Identify which cell holds the provided text, then report its [x, y] central coordinate. 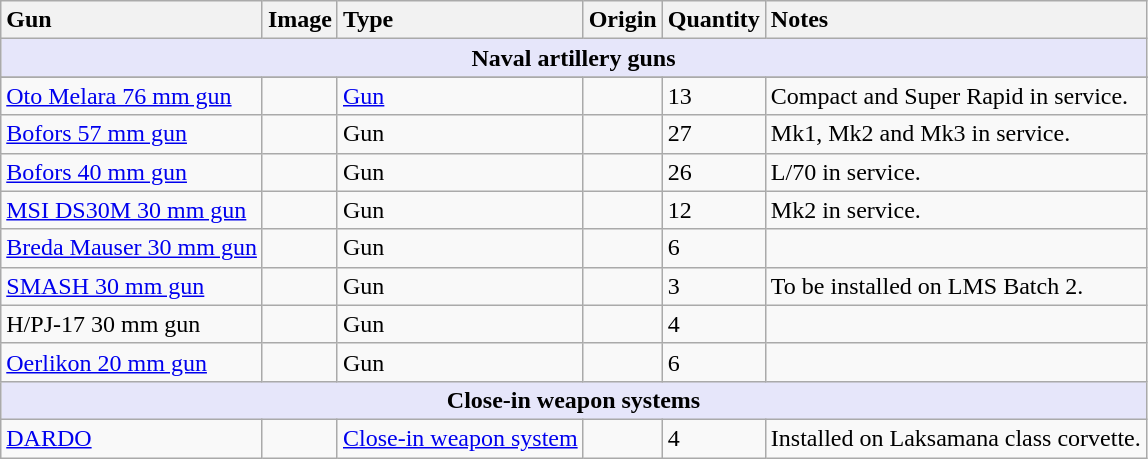
3 [714, 286]
Close-in weapon system [460, 438]
Image [300, 20]
Type [460, 20]
Breda Mauser 30 mm gun [132, 248]
Oerlikon 20 mm gun [132, 362]
To be installed on LMS Batch 2. [956, 286]
Oto Melara 76 mm gun [132, 96]
Naval artillery guns [574, 58]
Origin [622, 20]
DARDO [132, 438]
Bofors 57 mm gun [132, 134]
13 [714, 96]
12 [714, 210]
SMASH 30 mm gun [132, 286]
Notes [956, 20]
Bofors 40 mm gun [132, 172]
Compact and Super Rapid in service. [956, 96]
Mk2 in service. [956, 210]
27 [714, 134]
Close-in weapon systems [574, 400]
Quantity [714, 20]
Mk1, Mk2 and Mk3 in service. [956, 134]
H/PJ-17 30 mm gun [132, 324]
26 [714, 172]
L/70 in service. [956, 172]
Installed on Laksamana class corvette. [956, 438]
MSI DS30M 30 mm gun [132, 210]
